Find where the given text appears and provide that cell's center as [x, y] coordinate. 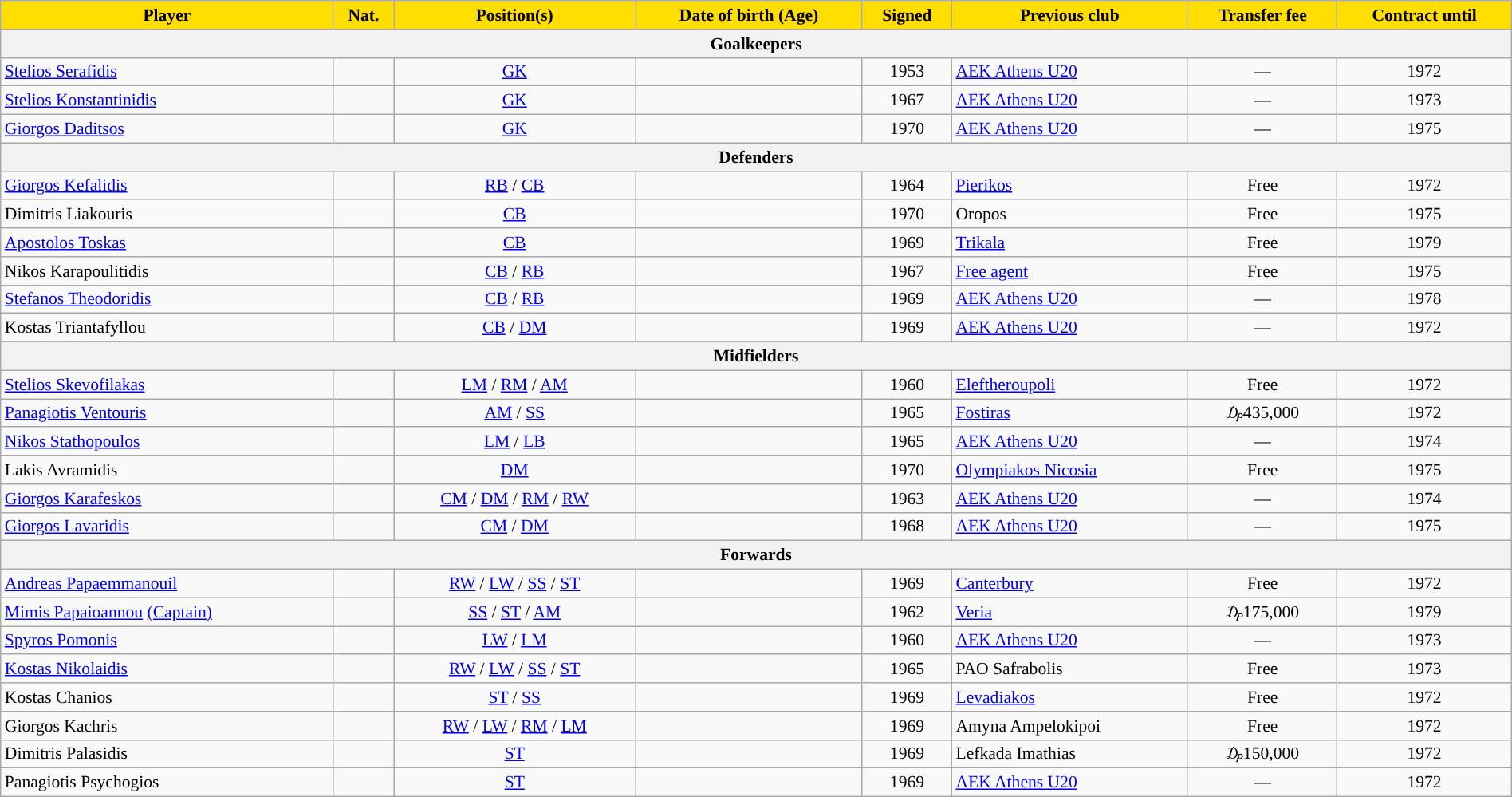
1962 [907, 612]
1963 [907, 499]
Defenders [756, 157]
Transfer fee [1262, 15]
₯150,000 [1262, 754]
Trikala [1069, 243]
ST / SS [515, 697]
Nat. [364, 15]
Eleftheroupoli [1069, 385]
Giorgos Kachris [167, 726]
CB / DM [515, 328]
PAO Safrabolis [1069, 669]
Stefanos Theodoridis [167, 299]
Mimis Papaioannou (Captain) [167, 612]
1978 [1424, 299]
Giorgos Lavaridis [167, 527]
Lakis Avramidis [167, 470]
Signed [907, 15]
Previous club [1069, 15]
Kostas Nikolaidis [167, 669]
Giorgos Daditsos [167, 129]
Stelios Skevofilakas [167, 385]
Panagiotis Psychogios [167, 783]
Spyros Pomonis [167, 641]
Lefkada Imathias [1069, 754]
Position(s) [515, 15]
1953 [907, 72]
Stelios Konstantinidis [167, 101]
Amyna Ampelokipoi [1069, 726]
Free agent [1069, 271]
Giorgos Karafeskos [167, 499]
Veria [1069, 612]
Goalkeepers [756, 44]
Kostas Chanios [167, 697]
Nikos Stathopoulos [167, 442]
Forwards [756, 555]
DM [515, 470]
CM / DM [515, 527]
Date of birth (Age) [750, 15]
Fostiras [1069, 413]
Giorgos Kefalidis [167, 186]
SS / ST / AM [515, 612]
RW / LW / RM / LM [515, 726]
Panagiotis Ventouris [167, 413]
1968 [907, 527]
Canterbury [1069, 584]
1964 [907, 186]
Apostolos Toskas [167, 243]
CM / DM / RM / RW [515, 499]
Player [167, 15]
Contract until [1424, 15]
Kostas Triantafyllou [167, 328]
AM / SS [515, 413]
LM / LB [515, 442]
Levadiakos [1069, 697]
Olympiakos Nicosia [1069, 470]
Dimitris Liakouris [167, 215]
Andreas Papaemmanouil [167, 584]
RB / CB [515, 186]
Dimitris Palasidis [167, 754]
Pierikos [1069, 186]
LW / LM [515, 641]
Oropos [1069, 215]
Stelios Serafidis [167, 72]
₯435,000 [1262, 413]
₯175,000 [1262, 612]
Nikos Karapoulitidis [167, 271]
Midfielders [756, 357]
LM / RM / AM [515, 385]
